Return the [X, Y] coordinate for the center point of the cell that contains the specified text.  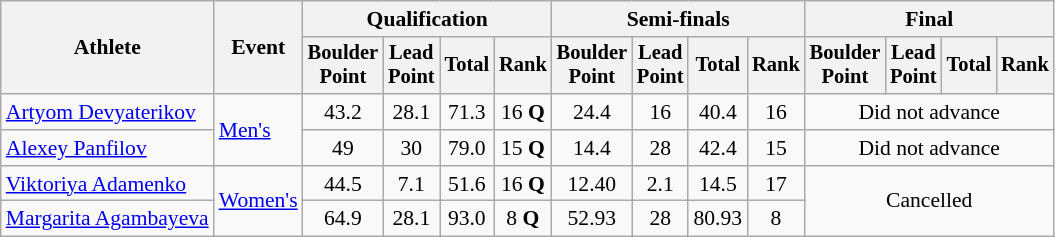
64.9 [343, 219]
Viktoriya Adamenko [108, 184]
17 [776, 184]
7.1 [411, 184]
24.4 [592, 112]
51.6 [468, 184]
Final [930, 19]
Event [258, 48]
14.5 [718, 184]
Athlete [108, 48]
Artyom Devyaterikov [108, 112]
49 [343, 148]
79.0 [468, 148]
40.4 [718, 112]
44.5 [343, 184]
42.4 [718, 148]
71.3 [468, 112]
Margarita Agambayeva [108, 219]
43.2 [343, 112]
Women's [258, 202]
15 Q [523, 148]
Cancelled [930, 202]
30 [411, 148]
Qualification [428, 19]
2.1 [660, 184]
93.0 [468, 219]
15 [776, 148]
Men's [258, 130]
Semi-finals [678, 19]
Alexey Panfilov [108, 148]
8 [776, 219]
52.93 [592, 219]
12.40 [592, 184]
14.4 [592, 148]
80.93 [718, 219]
8 Q [523, 219]
